Extract the [X, Y] coordinate from the center of the cell holding the provided text.  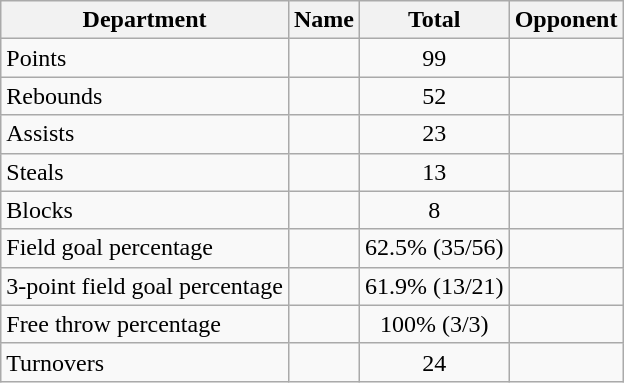
Steals [145, 172]
24 [434, 362]
Points [145, 58]
Assists [145, 134]
8 [434, 210]
52 [434, 96]
Name [324, 20]
99 [434, 58]
Total [434, 20]
100% (3/3) [434, 324]
Turnovers [145, 362]
Free throw percentage [145, 324]
61.9% (13/21) [434, 286]
3-point field goal percentage [145, 286]
Opponent [566, 20]
13 [434, 172]
62.5% (35/56) [434, 248]
Field goal percentage [145, 248]
Department [145, 20]
Blocks [145, 210]
23 [434, 134]
Rebounds [145, 96]
